For the text-containing cell, return its midpoint in (X, Y) coordinate format. 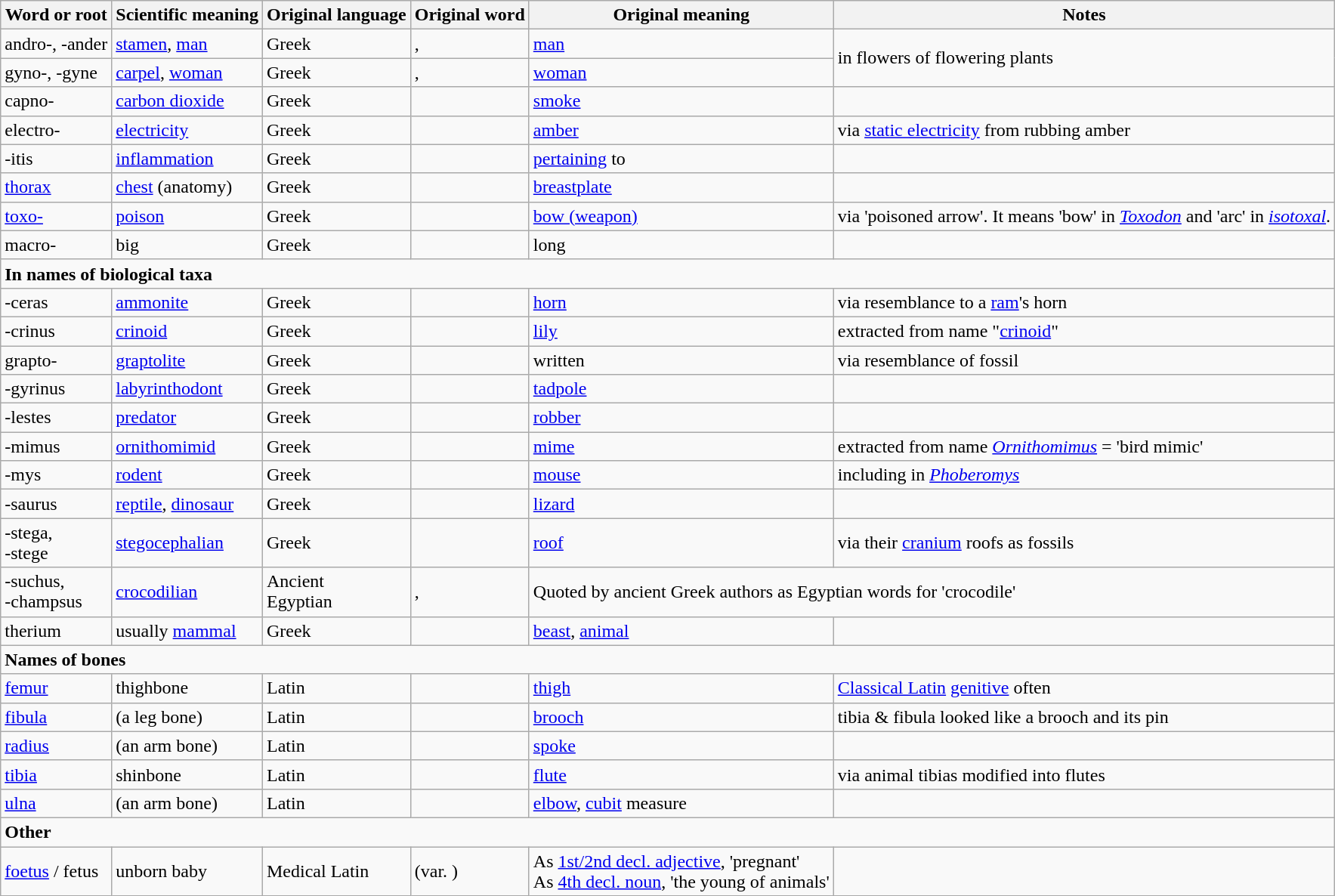
tibia (56, 774)
bow (weapon) (681, 216)
AncientEgyptian (336, 592)
Word or root (56, 15)
woman (681, 73)
mouse (681, 475)
electro- (56, 130)
reptile, dinosaur (187, 504)
ornithomimid (187, 446)
via resemblance to a ram's horn (1083, 302)
-crinus (56, 331)
gyno-, -gyne (56, 73)
therium (56, 631)
elbow, cubit measure (681, 803)
graptolite (187, 360)
beast, animal (681, 631)
(var. ) (470, 870)
thorax (56, 187)
inflammation (187, 159)
amber (681, 130)
-ceras (56, 302)
-mys (56, 475)
long (681, 245)
labyrinthodont (187, 389)
ulna (56, 803)
spoke (681, 746)
-itis (56, 159)
horn (681, 302)
tadpole (681, 389)
poison (187, 216)
electricity (187, 130)
unborn baby (187, 870)
Scientific meaning (187, 15)
shinbone (187, 774)
Other (668, 832)
roof (681, 542)
Notes (1083, 15)
breastplate (681, 187)
pertaining to (681, 159)
usually mammal (187, 631)
Original word (470, 15)
thighbone (187, 688)
As 1st/2nd decl. adjective, 'pregnant'As 4th decl. noun, 'the young of animals' (681, 870)
macro- (56, 245)
written (681, 360)
stegocephalian (187, 542)
-mimus (56, 446)
chest (anatomy) (187, 187)
Original meaning (681, 15)
smoke (681, 101)
lily (681, 331)
ammonite (187, 302)
via animal tibias modified into flutes (1083, 774)
carbon dioxide (187, 101)
Classical Latin genitive often (1083, 688)
crinoid (187, 331)
man (681, 44)
big (187, 245)
in flowers of flowering plants (1083, 58)
carpel, woman (187, 73)
tibia & fibula looked like a brooch and its pin (1083, 717)
-saurus (56, 504)
robber (681, 418)
capno- (56, 101)
(a leg bone) (187, 717)
Original language (336, 15)
extracted from name Ornithomimus = 'bird mimic' (1083, 446)
In names of biological taxa (668, 273)
femur (56, 688)
via resemblance of fossil (1083, 360)
fibula (56, 717)
predator (187, 418)
thigh (681, 688)
via 'poisoned arrow'. It means 'bow' in Toxodon and 'arc' in isotoxal. (1083, 216)
Quoted by ancient Greek authors as Egyptian words for 'crocodile' (932, 592)
grapto- (56, 360)
crocodilian (187, 592)
-gyrinus (56, 389)
-lestes (56, 418)
flute (681, 774)
-suchus,-champsus (56, 592)
-stega,-stege (56, 542)
via their cranium roofs as fossils (1083, 542)
toxo- (56, 216)
brooch (681, 717)
Names of bones (668, 660)
extracted from name "crinoid" (1083, 331)
rodent (187, 475)
stamen, man (187, 44)
lizard (681, 504)
via static electricity from rubbing amber (1083, 130)
including in Phoberomys (1083, 475)
Medical Latin (336, 870)
mime (681, 446)
radius (56, 746)
andro-, -ander (56, 44)
foetus / fetus (56, 870)
